Detect which cell encompasses the target text, then output its (X, Y) center coordinate. 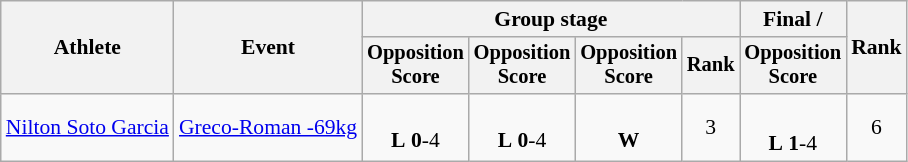
6 (876, 128)
Nilton Soto Garcia (88, 128)
Athlete (88, 48)
W (628, 128)
Final / (794, 19)
3 (711, 128)
L 1-4 (794, 128)
Group stage (550, 19)
Event (268, 48)
Greco-Roman -69kg (268, 128)
